Pinpoint the cell where the given text exists, returning its [x, y] midpoint coordinate. 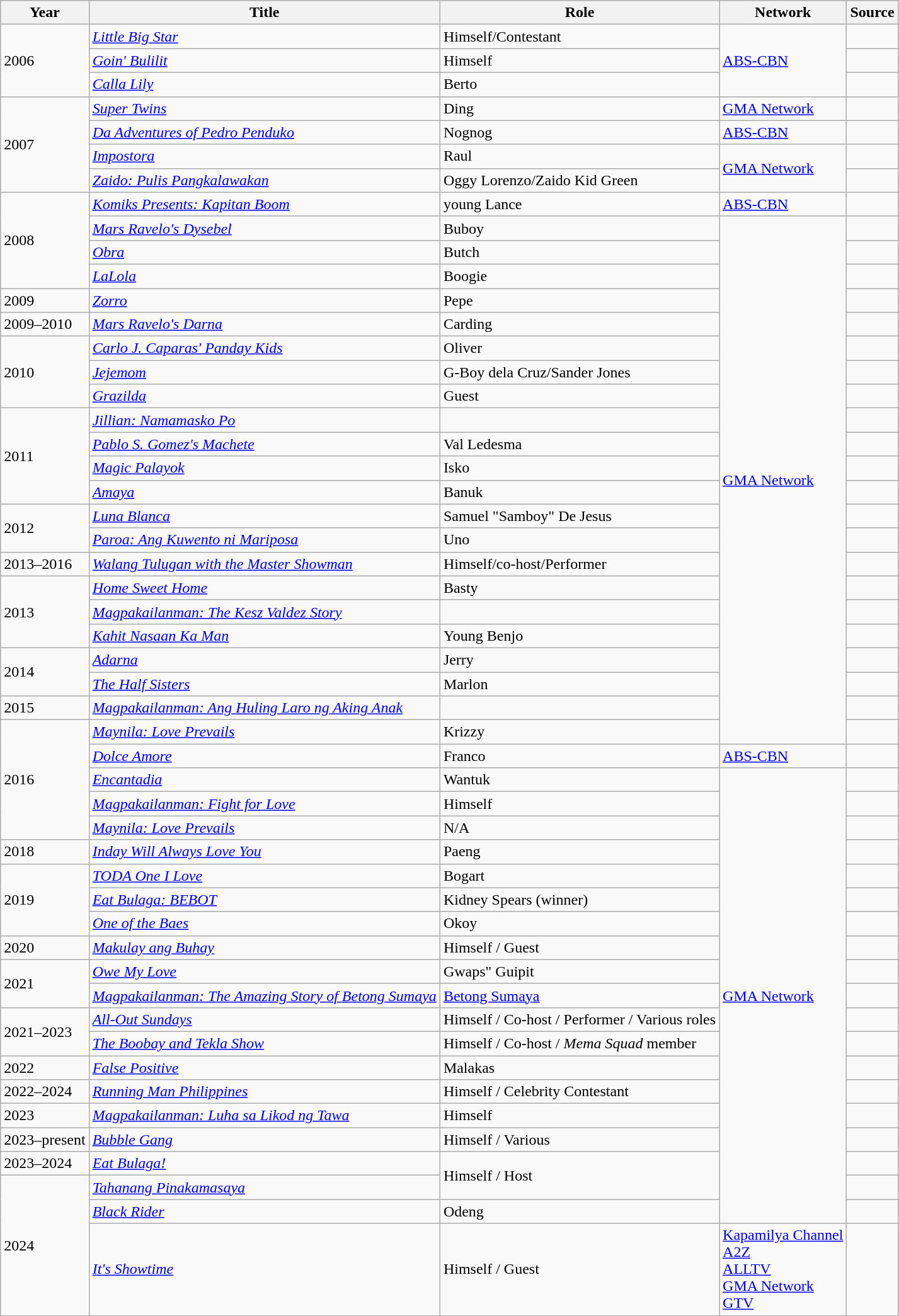
Odeng [580, 1211]
Walang Tulugan with the Master Showman [265, 564]
LaLola [265, 276]
Kapamilya ChannelA2ZALLTVGMA NetworkGTV [783, 1269]
2015 [45, 708]
Himself / Co-host / Performer / Various roles [580, 1019]
Network [783, 13]
Okoy [580, 924]
Jillian: Namamasko Po [265, 420]
2021 [45, 983]
2009 [45, 300]
Magic Palayok [265, 468]
Da Adventures of Pedro Penduko [265, 132]
2018 [45, 852]
2021–2023 [45, 1031]
Himself / Host [580, 1176]
Wantuk [580, 780]
Makulay ang Buhay [265, 947]
Inday Will Always Love You [265, 852]
Little Big Star [265, 37]
2011 [45, 456]
Himself/Contestant [580, 37]
Oggy Lorenzo/Zaido Kid Green [580, 180]
Title [265, 13]
Kidney Spears (winner) [580, 900]
Eat Bulaga: BEBOT [265, 900]
Young Benjo [580, 636]
2010 [45, 372]
Basty [580, 588]
Running Man Philippines [265, 1092]
2024 [45, 1245]
Luna Blanca [265, 516]
Home Sweet Home [265, 588]
TODA One I Love [265, 876]
Ding [580, 108]
Pepe [580, 300]
2013 [45, 612]
2006 [45, 60]
Black Rider [265, 1211]
Grazilda [265, 396]
Calla Lily [265, 84]
Pablo S. Gomez's Machete [265, 444]
The Boobay and Tekla Show [265, 1043]
Mars Ravelo's Darna [265, 324]
Role [580, 13]
Super Twins [265, 108]
2009–2010 [45, 324]
Himself / Celebrity Contestant [580, 1092]
Raul [580, 156]
Bogart [580, 876]
Magpakailanman: The Kesz Valdez Story [265, 612]
Mars Ravelo's Dysebel [265, 228]
Oliver [580, 348]
Himself/co-host/Performer [580, 564]
Obra [265, 252]
Marlon [580, 684]
Uno [580, 540]
Himself / Various [580, 1140]
N/A [580, 828]
Zaido: Pulis Pangkalawakan [265, 180]
Bubble Gang [265, 1140]
2014 [45, 672]
2023–present [45, 1140]
Carlo J. Caparas' Panday Kids [265, 348]
Jerry [580, 660]
Tahanang Pinakamasaya [265, 1187]
2007 [45, 144]
2023–2024 [45, 1164]
Paeng [580, 852]
Guest [580, 396]
Samuel "Samboy" De Jesus [580, 516]
It's Showtime [265, 1269]
Komiks Presents: Kapitan Boom [265, 204]
Jejemom [265, 372]
Encantadia [265, 780]
young Lance [580, 204]
2013–2016 [45, 564]
Malakas [580, 1068]
Impostora [265, 156]
One of the Baes [265, 924]
G-Boy dela Cruz/Sander Jones [580, 372]
Gwaps" Guipit [580, 971]
Franco [580, 756]
Betong Sumaya [580, 995]
Zorro [265, 300]
Eat Bulaga! [265, 1164]
Banuk [580, 492]
Amaya [265, 492]
Carding [580, 324]
Val Ledesma [580, 444]
2020 [45, 947]
Magpakailanman: Fight for Love [265, 804]
2016 [45, 780]
Owe My Love [265, 971]
2019 [45, 900]
Nognog [580, 132]
Isko [580, 468]
Paroa: Ang Kuwento ni Mariposa [265, 540]
False Positive [265, 1068]
2023 [45, 1116]
Adarna [265, 660]
Year [45, 13]
Kahit Nasaan Ka Man [265, 636]
Source [872, 13]
Buboy [580, 228]
All-Out Sundays [265, 1019]
Himself / Co-host / Mema Squad member [580, 1043]
2008 [45, 240]
2012 [45, 528]
Boogie [580, 276]
Krizzy [580, 732]
Butch [580, 252]
Goin' Bulilit [265, 60]
2022 [45, 1068]
2022–2024 [45, 1092]
Magpakailanman: The Amazing Story of Betong Sumaya [265, 995]
Magpakailanman: Luha sa Likod ng Tawa [265, 1116]
The Half Sisters [265, 684]
Dolce Amore [265, 756]
Berto [580, 84]
Magpakailanman: Ang Huling Laro ng Aking Anak [265, 708]
